Find where the given text appears and provide that cell's center as [x, y] coordinate. 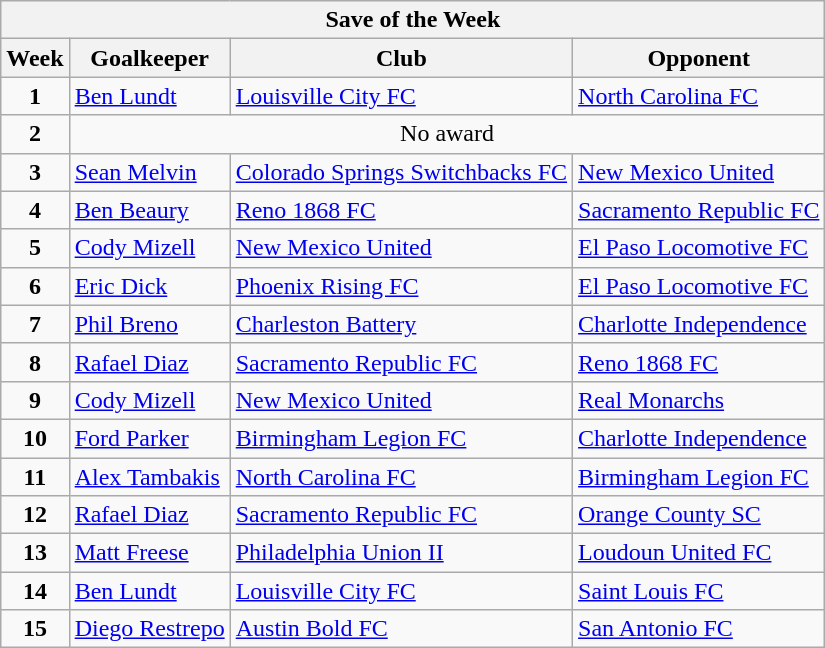
Alex Tambakis [150, 477]
Matt Freese [150, 553]
15 [35, 629]
13 [35, 553]
8 [35, 362]
2 [35, 134]
Goalkeeper [150, 58]
Phil Breno [150, 324]
Eric Dick [150, 286]
14 [35, 591]
3 [35, 172]
Charleston Battery [401, 324]
5 [35, 248]
11 [35, 477]
12 [35, 515]
9 [35, 400]
Loudoun United FC [699, 553]
Week [35, 58]
10 [35, 438]
San Antonio FC [699, 629]
Save of the Week [413, 20]
Diego Restrepo [150, 629]
Real Monarchs [699, 400]
6 [35, 286]
Sean Melvin [150, 172]
4 [35, 210]
Philadelphia Union II [401, 553]
Phoenix Rising FC [401, 286]
Ford Parker [150, 438]
Saint Louis FC [699, 591]
Club [401, 58]
7 [35, 324]
Austin Bold FC [401, 629]
Colorado Springs Switchbacks FC [401, 172]
Orange County SC [699, 515]
Ben Beaury [150, 210]
No award [447, 134]
1 [35, 96]
Opponent [699, 58]
